Determine the [x, y] coordinate at the center of the cell enclosing the given text.  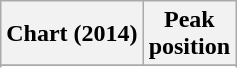
Peakposition [189, 34]
Chart (2014) [72, 34]
